Find where the given text appears and provide that cell's center as [X, Y] coordinate. 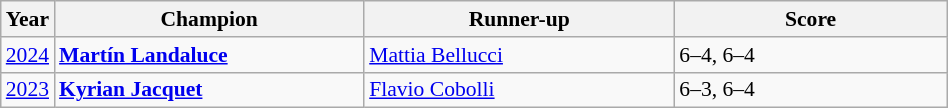
Year [28, 19]
Runner-up [519, 19]
Kyrian Jacquet [209, 90]
2024 [28, 55]
2023 [28, 90]
Martín Landaluce [209, 55]
6–4, 6–4 [810, 55]
Flavio Cobolli [519, 90]
Score [810, 19]
6–3, 6–4 [810, 90]
Champion [209, 19]
Mattia Bellucci [519, 55]
